Output the (x, y) coordinate of the center of the cell containing the given text.  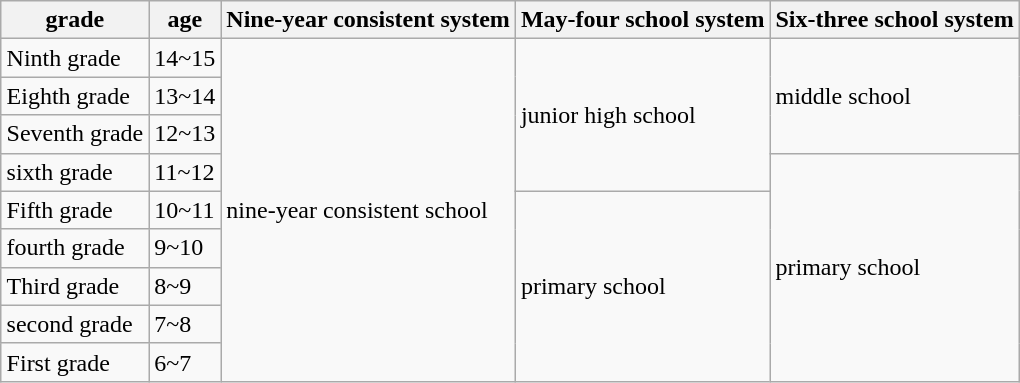
7~8 (185, 324)
9~10 (185, 248)
6~7 (185, 362)
Third grade (75, 286)
sixth grade (75, 172)
Eighth grade (75, 96)
age (185, 20)
nine-year consistent school (368, 210)
Nine-year consistent system (368, 20)
11~12 (185, 172)
junior high school (642, 115)
grade (75, 20)
Ninth grade (75, 58)
10~11 (185, 210)
middle school (894, 96)
fourth grade (75, 248)
Seventh grade (75, 134)
May-four school system (642, 20)
13~14 (185, 96)
Fifth grade (75, 210)
second grade (75, 324)
Six-three school system (894, 20)
14~15 (185, 58)
8~9 (185, 286)
12~13 (185, 134)
First grade (75, 362)
